Locate the cell with the specified text and output its (x, y) center coordinate. 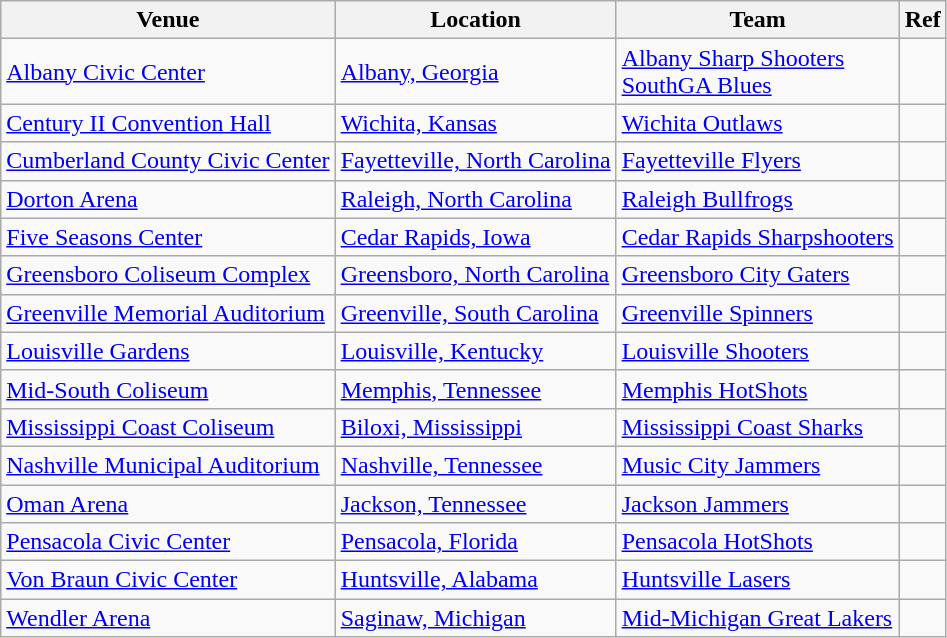
Nashville, Tennessee (476, 465)
Venue (168, 20)
Memphis HotShots (758, 389)
Saginaw, Michigan (476, 618)
Louisville, Kentucky (476, 351)
Dorton Arena (168, 199)
Greenville Memorial Auditorium (168, 313)
Greensboro City Gaters (758, 275)
Oman Arena (168, 503)
Jackson, Tennessee (476, 503)
Biloxi, Mississippi (476, 427)
Louisville Gardens (168, 351)
Music City Jammers (758, 465)
Fayetteville, North Carolina (476, 161)
Pensacola, Florida (476, 542)
Mid-Michigan Great Lakers (758, 618)
Cedar Rapids Sharpshooters (758, 237)
Albany Civic Center (168, 72)
Raleigh, North Carolina (476, 199)
Five Seasons Center (168, 237)
Cumberland County Civic Center (168, 161)
Pensacola HotShots (758, 542)
Wichita Outlaws (758, 123)
Location (476, 20)
Century II Convention Hall (168, 123)
Mississippi Coast Coliseum (168, 427)
Mid-South Coliseum (168, 389)
Greenville, South Carolina (476, 313)
Louisville Shooters (758, 351)
Albany, Georgia (476, 72)
Huntsville Lasers (758, 580)
Mississippi Coast Sharks (758, 427)
Team (758, 20)
Greenville Spinners (758, 313)
Nashville Municipal Auditorium (168, 465)
Jackson Jammers (758, 503)
Ref (922, 20)
Von Braun Civic Center (168, 580)
Raleigh Bullfrogs (758, 199)
Albany Sharp Shooters SouthGA Blues (758, 72)
Greensboro, North Carolina (476, 275)
Wichita, Kansas (476, 123)
Pensacola Civic Center (168, 542)
Memphis, Tennessee (476, 389)
Huntsville, Alabama (476, 580)
Wendler Arena (168, 618)
Fayetteville Flyers (758, 161)
Greensboro Coliseum Complex (168, 275)
Cedar Rapids, Iowa (476, 237)
